Capture the cell that displays the provided text and extract its [X, Y] central coordinate. 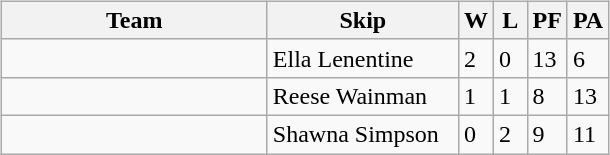
11 [588, 134]
6 [588, 58]
W [476, 20]
9 [547, 134]
Team [134, 20]
Skip [362, 20]
Ella Lenentine [362, 58]
PA [588, 20]
Reese Wainman [362, 96]
Shawna Simpson [362, 134]
L [510, 20]
PF [547, 20]
8 [547, 96]
